Return the (X, Y) coordinate for the center point of the cell that contains the specified text.  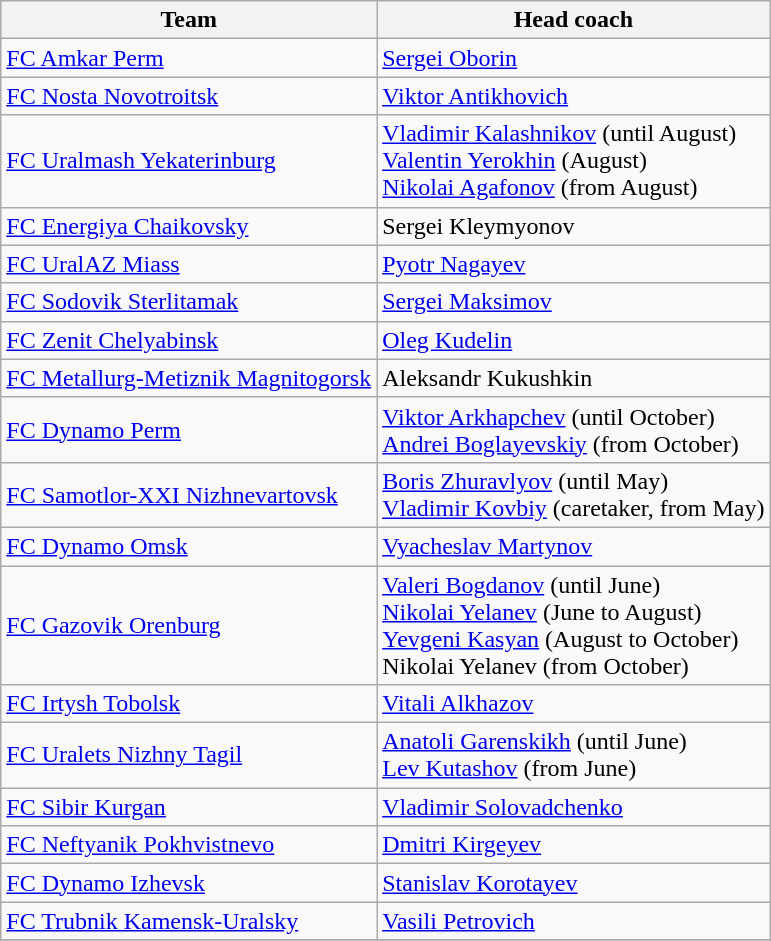
FC Trubnik Kamensk-Uralsky (189, 921)
Vladimir Kalashnikov (until August)Valentin Yerokhin (August)Nikolai Agafonov (from August) (574, 161)
FC Nosta Novotroitsk (189, 96)
Viktor Arkhapchev (until October)Andrei Boglayevskiy (from October) (574, 430)
Viktor Antikhovich (574, 96)
Sergei Maksimov (574, 302)
Valeri Bogdanov (until June)Nikolai Yelanev (June to August)Yevgeni Kasyan (August to October)Nikolai Yelanev (from October) (574, 626)
Sergei Kleymyonov (574, 226)
FC Zenit Chelyabinsk (189, 340)
Anatoli Garenskikh (until June)Lev Kutashov (from June) (574, 756)
Vasili Petrovich (574, 921)
Head coach (574, 20)
FC Amkar Perm (189, 58)
Aleksandr Kukushkin (574, 378)
FC Sodovik Sterlitamak (189, 302)
Boris Zhuravlyov (until May)Vladimir Kovbiy (caretaker, from May) (574, 494)
FC Metallurg-Metiznik Magnitogorsk (189, 378)
FC Uralmash Yekaterinburg (189, 161)
FC Samotlor-XXI Nizhnevartovsk (189, 494)
FC Dynamo Perm (189, 430)
FC Sibir Kurgan (189, 807)
Team (189, 20)
Stanislav Korotayev (574, 883)
FC Neftyanik Pokhvistnevo (189, 845)
Oleg Kudelin (574, 340)
Vyacheslav Martynov (574, 546)
Vitali Alkhazov (574, 704)
FC Irtysh Tobolsk (189, 704)
FC Energiya Chaikovsky (189, 226)
FC UralAZ Miass (189, 264)
Dmitri Kirgeyev (574, 845)
Pyotr Nagayev (574, 264)
Sergei Oborin (574, 58)
FC Dynamo Omsk (189, 546)
FC Uralets Nizhny Tagil (189, 756)
Vladimir Solovadchenko (574, 807)
FC Dynamo Izhevsk (189, 883)
FC Gazovik Orenburg (189, 626)
